From the cell containing the given text, extract its center point as [x, y] coordinate. 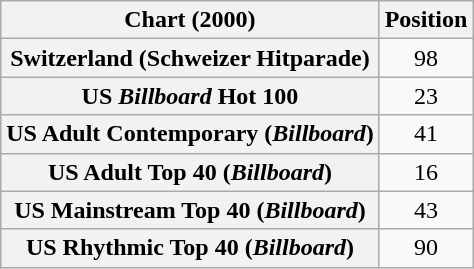
Switzerland (Schweizer Hitparade) [190, 58]
98 [426, 58]
US Adult Top 40 (Billboard) [190, 172]
US Mainstream Top 40 (Billboard) [190, 210]
US Adult Contemporary (Billboard) [190, 134]
90 [426, 248]
43 [426, 210]
Chart (2000) [190, 20]
Position [426, 20]
41 [426, 134]
US Billboard Hot 100 [190, 96]
16 [426, 172]
US Rhythmic Top 40 (Billboard) [190, 248]
23 [426, 96]
